Locate the cell with the specified text and output its [x, y] center coordinate. 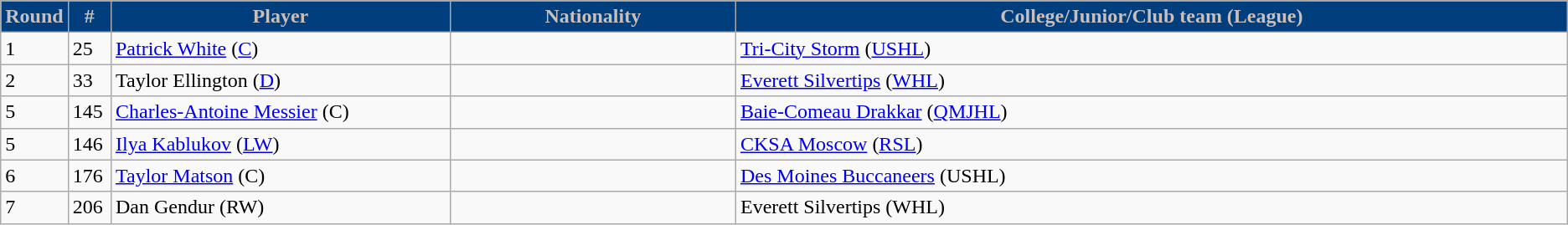
# [89, 17]
College/Junior/Club team (League) [1151, 17]
Tri-City Storm (USHL) [1151, 49]
Ilya Kablukov (LW) [280, 144]
Player [280, 17]
Baie-Comeau Drakkar (QMJHL) [1151, 112]
Patrick White (C) [280, 49]
25 [89, 49]
206 [89, 207]
Nationality [593, 17]
2 [34, 80]
Round [34, 17]
146 [89, 144]
1 [34, 49]
Des Moines Buccaneers (USHL) [1151, 176]
6 [34, 176]
Taylor Matson (C) [280, 176]
CKSA Moscow (RSL) [1151, 144]
176 [89, 176]
33 [89, 80]
7 [34, 207]
Charles-Antoine Messier (C) [280, 112]
Dan Gendur (RW) [280, 207]
Taylor Ellington (D) [280, 80]
145 [89, 112]
